Identify which cell holds the provided text, then report its (x, y) central coordinate. 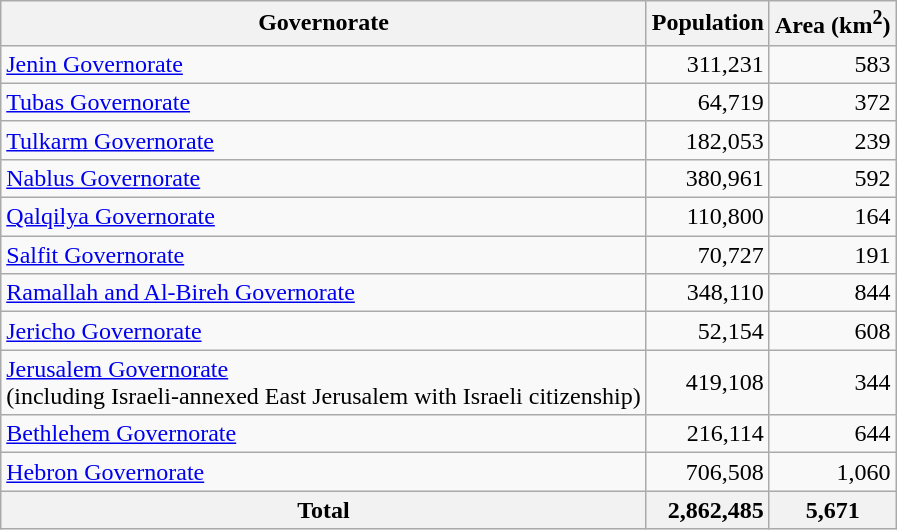
844 (832, 293)
2,862,485 (708, 510)
70,727 (708, 255)
Total (324, 510)
348,110 (708, 293)
191 (832, 255)
Governorate (324, 24)
Nablus Governorate (324, 178)
344 (832, 382)
164 (832, 217)
Jerusalem Governorate(including Israeli-annexed East Jerusalem with Israeli citizenship) (324, 382)
239 (832, 140)
Jericho Governorate (324, 331)
Tulkarm Governorate (324, 140)
Jenin Governorate (324, 64)
52,154 (708, 331)
5,671 (832, 510)
644 (832, 434)
372 (832, 102)
706,508 (708, 472)
Population (708, 24)
Salfit Governorate (324, 255)
216,114 (708, 434)
419,108 (708, 382)
Qalqilya Governorate (324, 217)
182,053 (708, 140)
380,961 (708, 178)
Hebron Governorate (324, 472)
Area (km2) (832, 24)
608 (832, 331)
Ramallah and Al-Bireh Governorate (324, 293)
311,231 (708, 64)
583 (832, 64)
110,800 (708, 217)
64,719 (708, 102)
592 (832, 178)
Bethlehem Governorate (324, 434)
Tubas Governorate (324, 102)
1,060 (832, 472)
